Locate the cell with the specified text and output its [x, y] center coordinate. 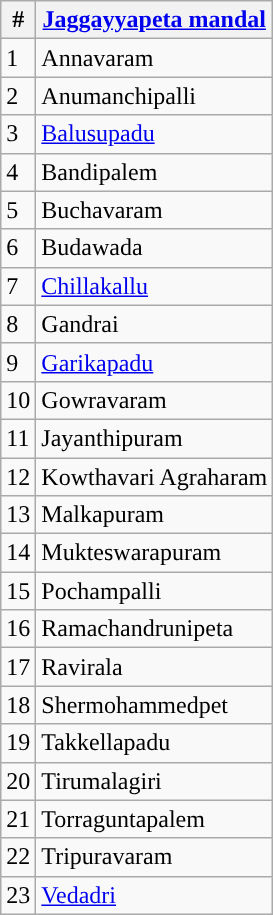
Jayanthipuram [154, 438]
Ramachandrunipeta [154, 629]
9 [18, 362]
Annavaram [154, 58]
4 [18, 172]
19 [18, 743]
Malkapuram [154, 515]
16 [18, 629]
1 [18, 58]
15 [18, 591]
11 [18, 438]
Buchavaram [154, 210]
14 [18, 553]
Ravirala [154, 667]
8 [18, 324]
Gandrai [154, 324]
Torraguntapalem [154, 819]
7 [18, 286]
17 [18, 667]
21 [18, 819]
3 [18, 134]
6 [18, 248]
22 [18, 857]
Kowthavari Agraharam [154, 477]
Garikapadu [154, 362]
Shermohammedpet [154, 705]
Tirumalagiri [154, 781]
Anumanchipalli [154, 96]
# [18, 20]
Tripuravaram [154, 857]
10 [18, 400]
13 [18, 515]
23 [18, 895]
Mukteswarapuram [154, 553]
2 [18, 96]
Budawada [154, 248]
Vedadri [154, 895]
5 [18, 210]
Takkellapadu [154, 743]
Jaggayyapeta mandal [154, 20]
20 [18, 781]
Gowravaram [154, 400]
Pochampalli [154, 591]
18 [18, 705]
Balusupadu [154, 134]
Chillakallu [154, 286]
12 [18, 477]
Bandipalem [154, 172]
